Find where the given text appears and provide that cell's center as [X, Y] coordinate. 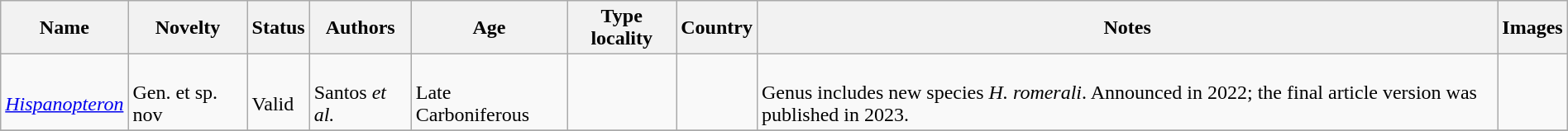
Genus includes new species H. romerali. Announced in 2022; the final article version was published in 2023. [1126, 92]
Gen. et sp. nov [188, 92]
Valid [278, 92]
Age [489, 28]
Images [1532, 28]
Hispanopteron [65, 92]
Notes [1126, 28]
Novelty [188, 28]
Status [278, 28]
Name [65, 28]
Country [717, 28]
Type locality [622, 28]
Santos et al. [361, 92]
Authors [361, 28]
Late Carboniferous [489, 92]
